Detect which cell encompasses the target text, then output its [x, y] center coordinate. 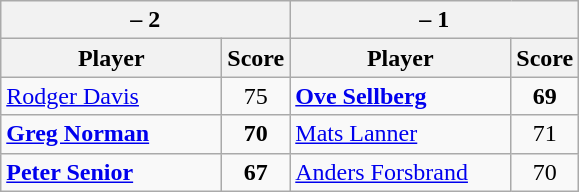
Peter Senior [112, 172]
67 [256, 172]
Anders Forsbrand [400, 172]
71 [545, 134]
– 2 [146, 20]
75 [256, 96]
Mats Lanner [400, 134]
Greg Norman [112, 134]
– 1 [434, 20]
Ove Sellberg [400, 96]
Rodger Davis [112, 96]
69 [545, 96]
